Search for the cell housing the specified text and yield its (x, y) center coordinate. 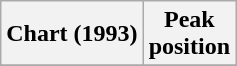
Peakposition (189, 34)
Chart (1993) (72, 34)
